From the cell containing the given text, extract its center point as [x, y] coordinate. 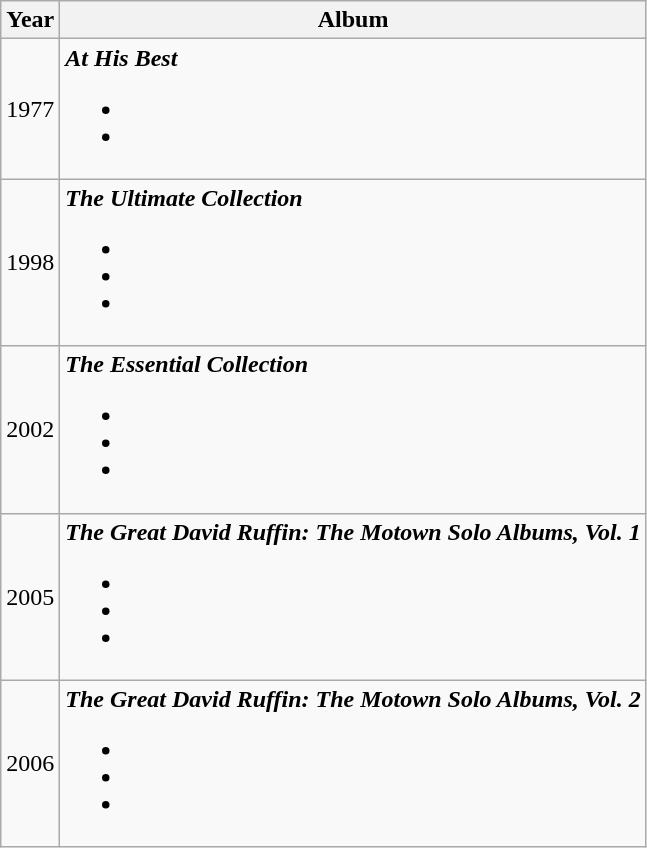
The Great David Ruffin: The Motown Solo Albums, Vol. 2 [353, 764]
The Essential Collection [353, 430]
2006 [30, 764]
The Great David Ruffin: The Motown Solo Albums, Vol. 1 [353, 596]
2002 [30, 430]
1977 [30, 109]
1998 [30, 262]
2005 [30, 596]
Album [353, 20]
The Ultimate Collection [353, 262]
Year [30, 20]
At His Best [353, 109]
